Return the (x, y) coordinate for the center point of the cell that contains the specified text.  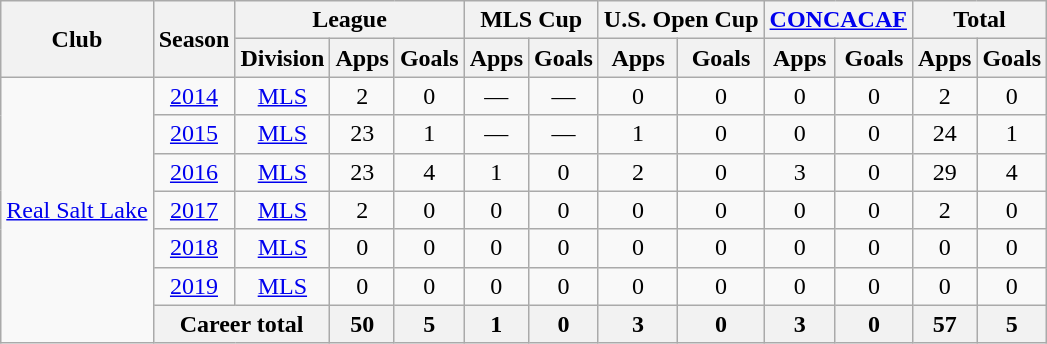
24 (944, 134)
2018 (194, 248)
Real Salt Lake (77, 210)
2015 (194, 134)
Club (77, 39)
50 (362, 324)
Career total (242, 324)
2014 (194, 96)
29 (944, 172)
2019 (194, 286)
U.S. Open Cup (681, 20)
MLS Cup (531, 20)
57 (944, 324)
Total (979, 20)
League (350, 20)
Season (194, 39)
2017 (194, 210)
CONCACAF (838, 20)
2016 (194, 172)
Division (282, 58)
